Determine the [X, Y] coordinate at the center of the cell enclosing the given text.  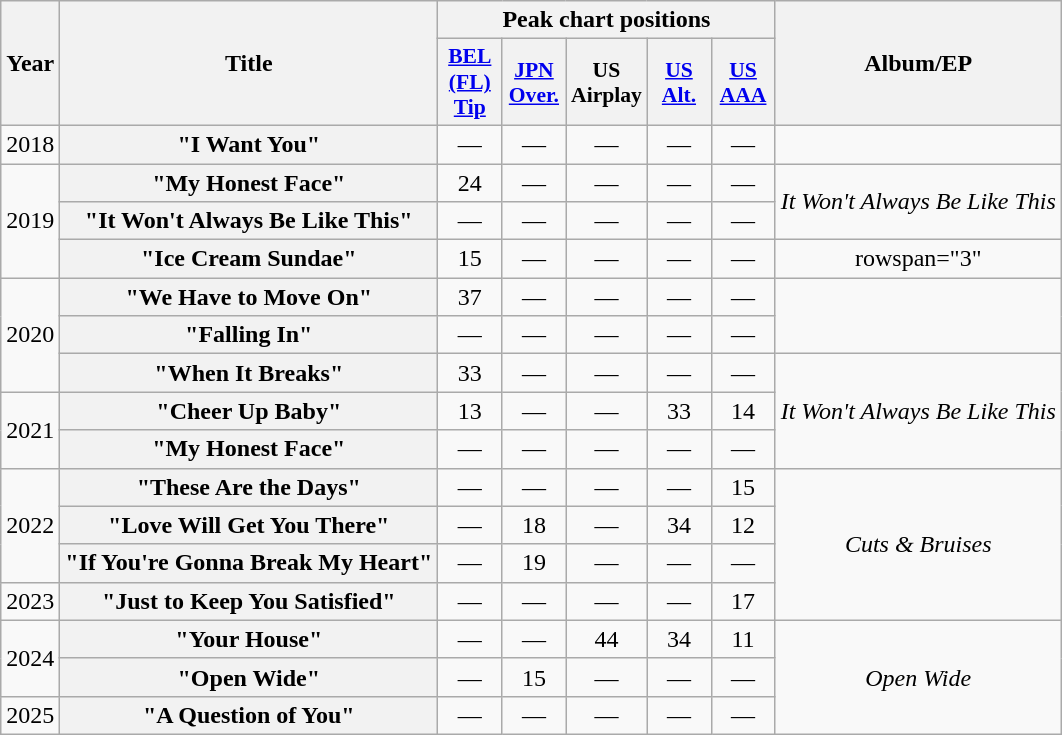
"Just to Keep You Satisfied" [249, 601]
BEL(FL)Tip [470, 82]
17 [743, 601]
"These Are the Days" [249, 487]
"Cheer Up Baby" [249, 411]
2022 [30, 525]
Title [249, 64]
Year [30, 64]
44 [606, 639]
"Your House" [249, 639]
24 [470, 183]
Cuts & Bruises [918, 544]
2018 [30, 144]
"We Have to Move On" [249, 297]
"Love Will Get You There" [249, 525]
Album/EP [918, 64]
2019 [30, 221]
Open Wide [918, 677]
14 [743, 411]
"If You're Gonna Break My Heart" [249, 563]
JPNOver. [534, 82]
US Airplay [606, 82]
37 [470, 297]
12 [743, 525]
19 [534, 563]
"A Question of You" [249, 715]
"Falling In" [249, 335]
13 [470, 411]
rowspan="3" [918, 259]
2020 [30, 335]
2023 [30, 601]
USAAA [743, 82]
2025 [30, 715]
"Ice Cream Sundae" [249, 259]
USAlt. [679, 82]
11 [743, 639]
18 [534, 525]
"I Want You" [249, 144]
"It Won't Always Be Like This" [249, 221]
"Open Wide" [249, 677]
"When It Breaks" [249, 373]
2021 [30, 430]
Peak chart positions [606, 20]
2024 [30, 658]
